Provide the (X, Y) coordinate of the cell's center where the given text is located.  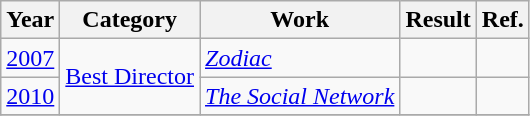
2007 (30, 58)
Category (130, 20)
Ref. (502, 20)
Zodiac (300, 58)
Best Director (130, 77)
2010 (30, 96)
The Social Network (300, 96)
Year (30, 20)
Result (438, 20)
Work (300, 20)
